Pinpoint the cell where the given text exists, returning its (X, Y) midpoint coordinate. 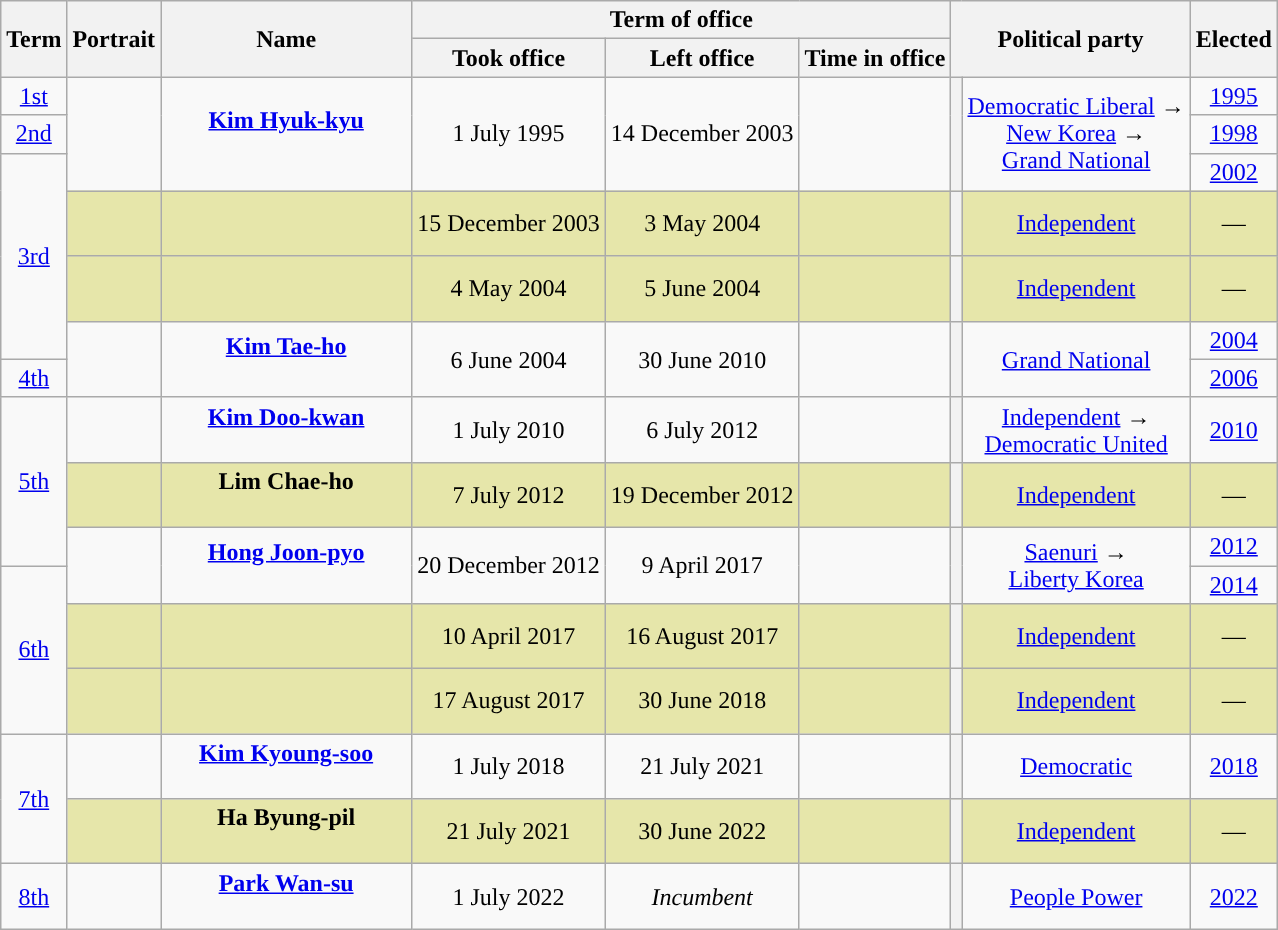
6th (34, 650)
15 December 2003 (509, 224)
Hong Joon-pyo (286, 565)
2004 (1234, 340)
2nd (34, 134)
Elected (1234, 39)
Term of office (682, 20)
30 June 2010 (702, 359)
2014 (1234, 585)
7 July 2012 (509, 494)
1 July 2010 (509, 430)
4 May 2004 (509, 288)
9 April 2017 (702, 565)
3 May 2004 (702, 224)
2002 (1234, 172)
Kim Doo-kwan (286, 430)
2012 (1234, 546)
2010 (1234, 430)
Political party (1070, 39)
1 July 2022 (509, 896)
5th (34, 481)
Kim Tae-ho (286, 359)
1 July 2018 (509, 766)
Democratic Liberal →New Korea →Grand National (1076, 134)
1998 (1234, 134)
30 June 2022 (702, 832)
5 June 2004 (702, 288)
30 June 2018 (702, 702)
10 April 2017 (509, 636)
Name (286, 39)
Left office (702, 58)
7th (34, 799)
Portrait (114, 39)
20 December 2012 (509, 565)
Term (34, 39)
Grand National (1076, 359)
6 June 2004 (509, 359)
People Power (1076, 896)
Independent →Democratic United (1076, 430)
Saenuri →Liberty Korea (1076, 565)
2006 (1234, 378)
19 December 2012 (702, 494)
6 July 2012 (702, 430)
16 August 2017 (702, 636)
2018 (1234, 766)
Kim Hyuk-kyu (286, 134)
2022 (1234, 896)
Lim Chae-ho (286, 494)
1st (34, 96)
Time in office (875, 58)
Ha Byung-pil (286, 832)
14 December 2003 (702, 134)
Incumbent (702, 896)
1995 (1234, 96)
Took office (509, 58)
Democratic (1076, 766)
17 August 2017 (509, 702)
8th (34, 896)
Kim Kyoung-soo (286, 766)
4th (34, 378)
3rd (34, 256)
Park Wan-su (286, 896)
1 July 1995 (509, 134)
